Extract the [X, Y] coordinate from the center of the cell holding the provided text.  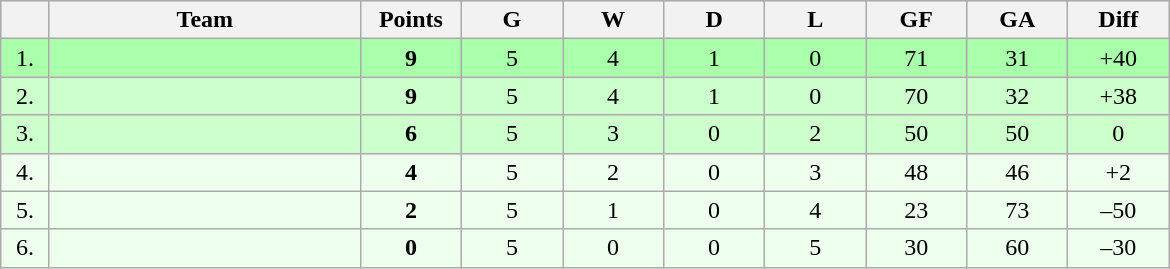
1. [26, 58]
W [612, 20]
GF [916, 20]
GA [1018, 20]
–50 [1118, 210]
6. [26, 248]
5. [26, 210]
+2 [1118, 172]
+40 [1118, 58]
48 [916, 172]
46 [1018, 172]
31 [1018, 58]
60 [1018, 248]
2. [26, 96]
6 [410, 134]
+38 [1118, 96]
Points [410, 20]
L [816, 20]
Diff [1118, 20]
4. [26, 172]
D [714, 20]
Team [204, 20]
73 [1018, 210]
23 [916, 210]
G [512, 20]
32 [1018, 96]
70 [916, 96]
3. [26, 134]
–30 [1118, 248]
30 [916, 248]
71 [916, 58]
